Return the (X, Y) coordinate for the center point of the cell that contains the specified text.  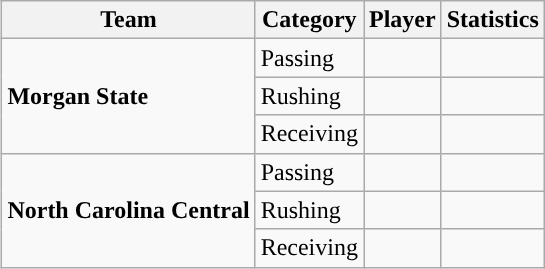
Player (403, 20)
North Carolina Central (128, 210)
Statistics (492, 20)
Team (128, 20)
Category (309, 20)
Morgan State (128, 96)
